Pinpoint the cell where the given text exists, returning its (x, y) midpoint coordinate. 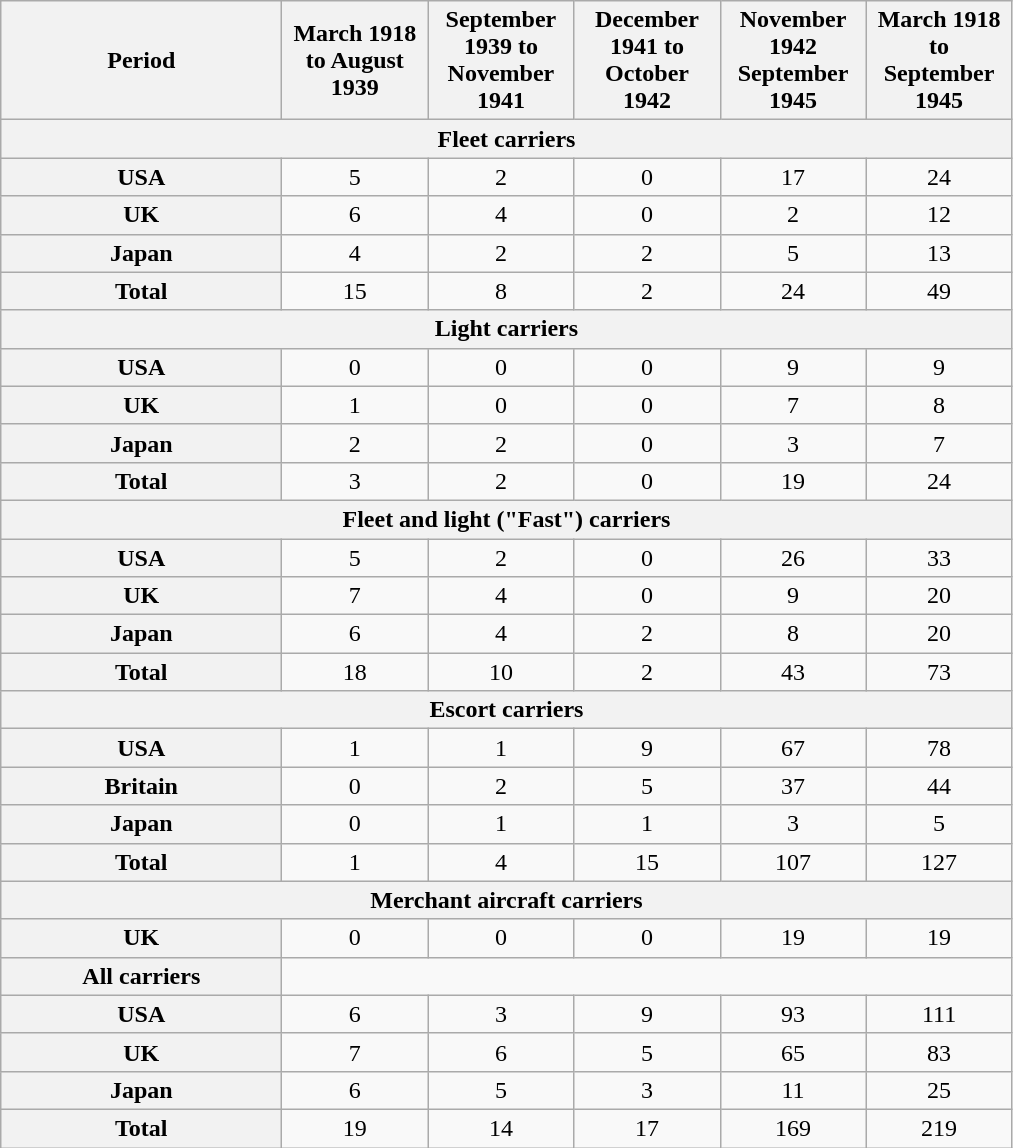
September 1939 to November 1941 (501, 60)
127 (939, 862)
December 1941 to October 1942 (647, 60)
18 (355, 672)
73 (939, 672)
44 (939, 786)
13 (939, 253)
83 (939, 1052)
65 (793, 1052)
43 (793, 672)
Light carriers (506, 329)
Fleet carriers (506, 139)
49 (939, 291)
November 1942 September 1945 (793, 60)
Period (142, 60)
Escort carriers (506, 710)
67 (793, 748)
14 (501, 1128)
March 1918 to September 1945 (939, 60)
169 (793, 1128)
12 (939, 215)
219 (939, 1128)
March 1918 to August 1939 (355, 60)
11 (793, 1090)
111 (939, 1014)
107 (793, 862)
Merchant aircraft carriers (506, 900)
10 (501, 672)
Fleet and light ("Fast") carriers (506, 519)
25 (939, 1090)
78 (939, 748)
All carriers (142, 976)
Britain (142, 786)
37 (793, 786)
33 (939, 557)
93 (793, 1014)
26 (793, 557)
